Scan for the cell matching the given text and deliver its [X, Y] coordinate at center. 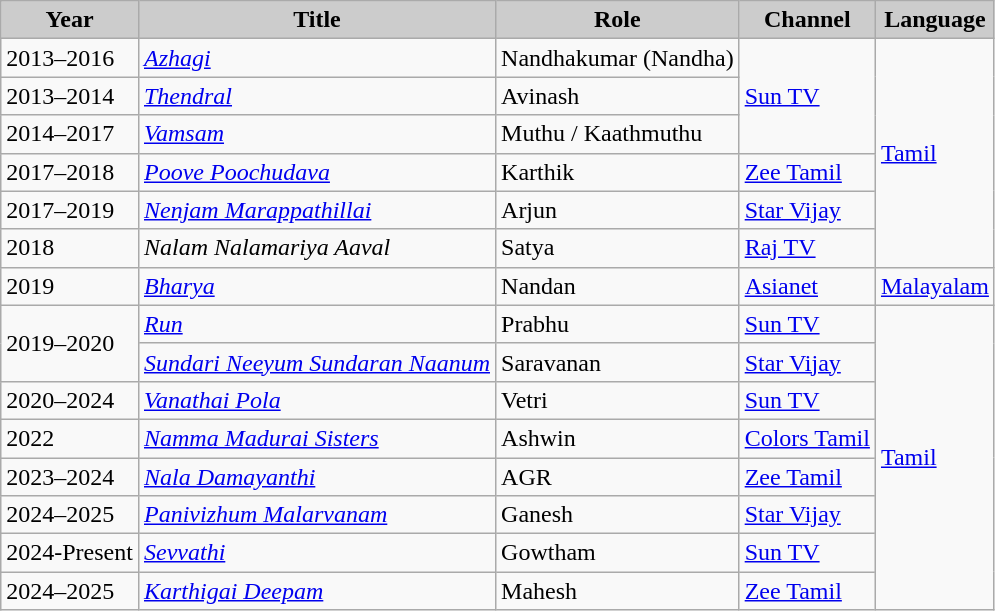
2017–2018 [70, 172]
Ganesh [618, 515]
Bharya [316, 286]
Malayalam [934, 286]
2018 [70, 248]
Title [316, 20]
2019 [70, 286]
2023–2024 [70, 477]
Poove Poochudava [316, 172]
Panivizhum Malarvanam [316, 515]
2014–2017 [70, 134]
Nala Damayanthi [316, 477]
2017–2019 [70, 210]
Colors Tamil [807, 438]
Channel [807, 20]
Raj TV [807, 248]
Karthik [618, 172]
2013–2014 [70, 96]
AGR [618, 477]
2013–2016 [70, 58]
2019–2020 [70, 343]
Arjun [618, 210]
Muthu / Kaathmuthu [618, 134]
Azhagi [316, 58]
Year [70, 20]
Nalam Nalamariya Aaval [316, 248]
2024-Present [70, 553]
Thendral [316, 96]
Ashwin [618, 438]
Namma Madurai Sisters [316, 438]
Sevvathi [316, 553]
Sundari Neeyum Sundaran Naanum [316, 362]
Satya [618, 248]
Vanathai Pola [316, 400]
Karthigai Deepam [316, 591]
Mahesh [618, 591]
Nenjam Marappathillai [316, 210]
Nandhakumar (Nandha) [618, 58]
Nandan [618, 286]
2020–2024 [70, 400]
Asianet [807, 286]
Role [618, 20]
Vetri [618, 400]
Vamsam [316, 134]
Language [934, 20]
Run [316, 324]
Saravanan [618, 362]
Gowtham [618, 553]
Prabhu [618, 324]
Avinash [618, 96]
2022 [70, 438]
